Extract the (X, Y) coordinate from the center of the cell holding the provided text.  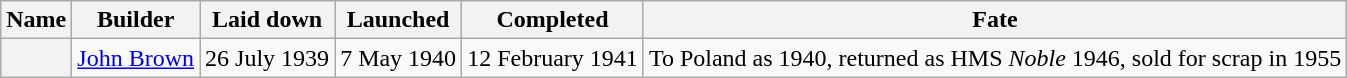
Launched (398, 20)
John Brown (136, 58)
Completed (553, 20)
12 February 1941 (553, 58)
To Poland as 1940, returned as HMS Noble 1946, sold for scrap in 1955 (994, 58)
7 May 1940 (398, 58)
Builder (136, 20)
26 July 1939 (268, 58)
Name (36, 20)
Laid down (268, 20)
Fate (994, 20)
